Pinpoint the cell where the given text exists, returning its [x, y] midpoint coordinate. 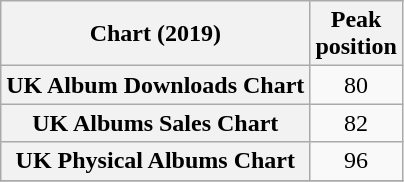
Chart (2019) [156, 34]
96 [356, 161]
Peak position [356, 34]
UK Album Downloads Chart [156, 85]
80 [356, 85]
UK Albums Sales Chart [156, 123]
UK Physical Albums Chart [156, 161]
82 [356, 123]
